Output the [X, Y] coordinate of the center of the cell containing the given text.  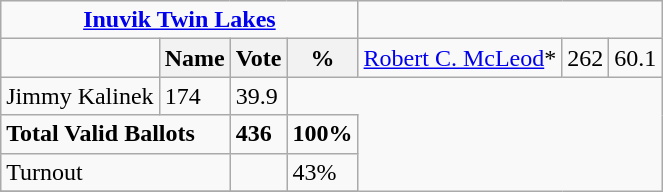
Turnout [116, 172]
174 [194, 96]
Total Valid Ballots [116, 134]
100% [322, 134]
43% [322, 172]
Name [194, 58]
Vote [258, 58]
% [322, 58]
Jimmy Kalinek [80, 96]
60.1 [636, 58]
436 [258, 134]
262 [586, 58]
Inuvik Twin Lakes [180, 20]
39.9 [258, 96]
Robert C. McLeod* [460, 58]
